Identify which cell holds the provided text, then report its [X, Y] central coordinate. 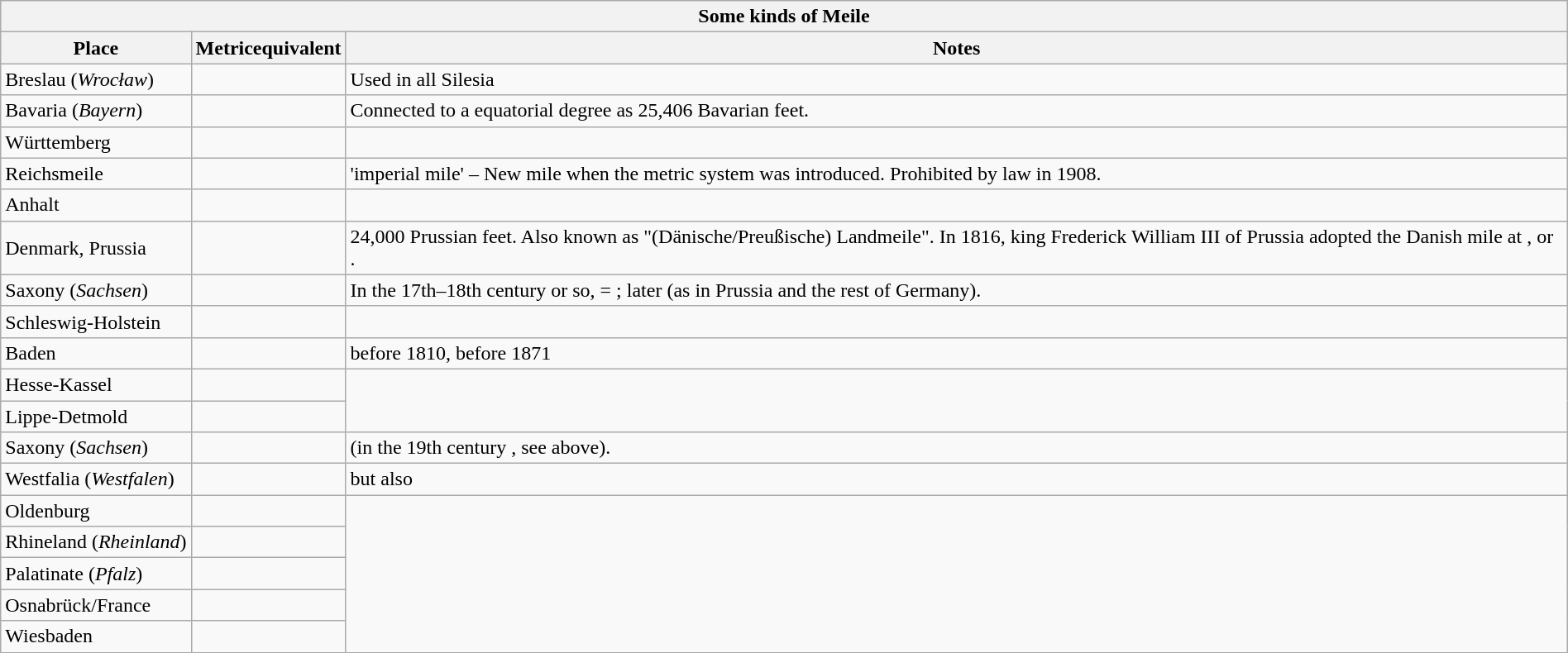
Osnabrück/France [96, 605]
Metricequivalent [268, 48]
Palatinate (Pfalz) [96, 574]
Connected to a equatorial degree as 25,406 Bavarian feet. [956, 111]
but also [956, 479]
Bavaria (Bayern) [96, 111]
Wiesbaden [96, 636]
Reichsmeile [96, 174]
Oldenburg [96, 511]
Hesse-Kassel [96, 384]
Some kinds of Meile [784, 17]
Schleswig-Holstein [96, 322]
Notes [956, 48]
Baden [96, 353]
Anhalt [96, 205]
before 1810, before 1871 [956, 353]
Rhineland (Rheinland) [96, 542]
Westfalia (Westfalen) [96, 479]
Lippe-Detmold [96, 416]
Used in all Silesia [956, 79]
Denmark, Prussia [96, 248]
In the 17th–18th century or so, = ; later (as in Prussia and the rest of Germany). [956, 290]
Breslau (Wrocław) [96, 79]
(in the 19th century , see above). [956, 448]
Württemberg [96, 142]
'imperial mile' – New mile when the metric system was introduced. Prohibited by law in 1908. [956, 174]
Place [96, 48]
